Identify which cell holds the provided text, then report its [X, Y] central coordinate. 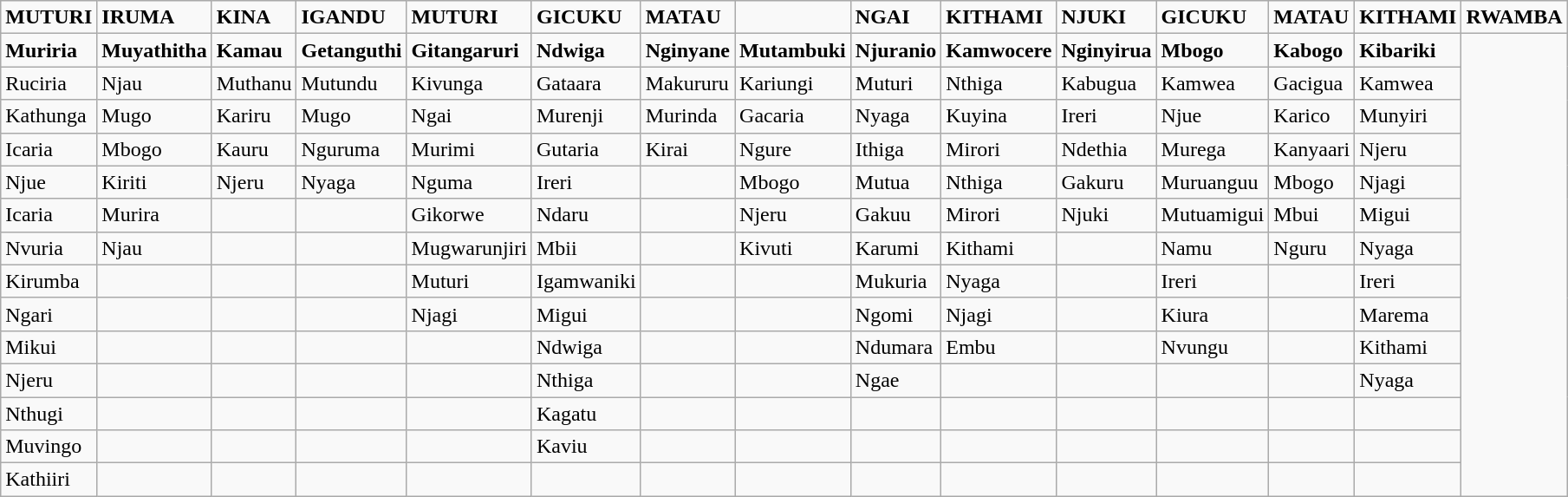
Nvungu [1213, 347]
Gikorwe [469, 215]
IGANDU [352, 17]
Mbui [1312, 215]
Muvingo [49, 447]
Nthugi [49, 414]
Murenji [586, 116]
Kagatu [586, 414]
Kiura [1213, 314]
Gacaria [793, 116]
Muriria [49, 50]
Getanguthi [352, 50]
Kibariki [1408, 50]
Ngari [49, 314]
Nvuria [49, 248]
NGAI [895, 17]
Ithiga [895, 149]
Mutundu [352, 83]
Njuki [1106, 215]
Kariru [254, 116]
Embu [999, 347]
Njuranio [895, 50]
Kuyina [999, 116]
Muyathitha [154, 50]
KINA [254, 17]
Ngai [469, 116]
Mutua [895, 182]
RWAMBA [1514, 17]
Gakuu [895, 215]
Ngomi [895, 314]
Mutambuki [793, 50]
Kathunga [49, 116]
Kabogo [1312, 50]
Kariungi [793, 83]
Kirumba [49, 281]
NJUKI [1106, 17]
Makururu [687, 83]
Mukuria [895, 281]
Gutaria [586, 149]
Kaviu [586, 447]
Murinda [687, 116]
Igamwaniki [586, 281]
Kanyaari [1312, 149]
Kauru [254, 149]
Karumi [895, 248]
Muthanu [254, 83]
Mikui [49, 347]
Murega [1213, 149]
Nguruma [352, 149]
IRUMA [154, 17]
Gitangaruri [469, 50]
Ndethia [1106, 149]
Mbii [586, 248]
Kabugua [1106, 83]
Kirai [687, 149]
Mutuamigui [1213, 215]
Murira [154, 215]
Kivunga [469, 83]
Nginyane [687, 50]
Gataara [586, 83]
Nginyirua [1106, 50]
Gacigua [1312, 83]
Ngae [895, 380]
Nguma [469, 182]
Ndaru [586, 215]
Ngure [793, 149]
Munyiri [1408, 116]
Kathiiri [49, 480]
Namu [1213, 248]
Mugwarunjiri [469, 248]
Murimi [469, 149]
Kamwocere [999, 50]
Marema [1408, 314]
Kiriti [154, 182]
Ruciria [49, 83]
Muruanguu [1213, 182]
Kamau [254, 50]
Kivuti [793, 248]
Nguru [1312, 248]
Gakuru [1106, 182]
Ndumara [895, 347]
Karico [1312, 116]
